Provide the [x, y] coordinate of the cell's center where the given text is located.  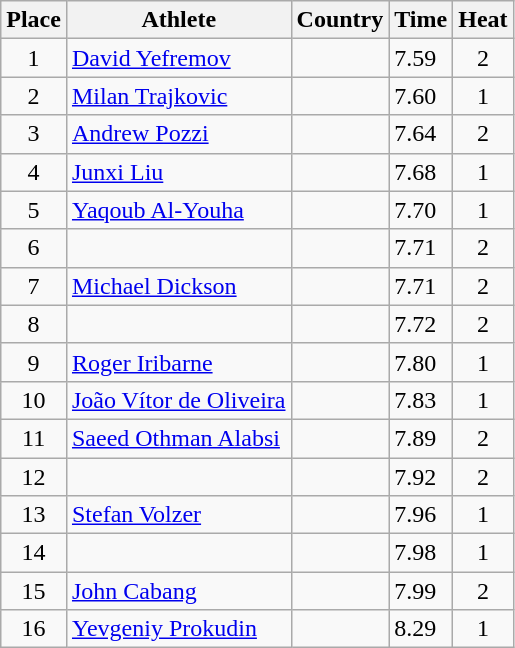
7.99 [421, 591]
7.80 [421, 362]
7.64 [421, 134]
7.83 [421, 400]
4 [34, 172]
16 [34, 629]
7.96 [421, 515]
Junxi Liu [178, 172]
11 [34, 438]
8 [34, 324]
David Yefremov [178, 58]
7.70 [421, 210]
Milan Trajkovic [178, 96]
14 [34, 553]
7.68 [421, 172]
13 [34, 515]
Yaqoub Al-Youha [178, 210]
9 [34, 362]
7.98 [421, 553]
7.60 [421, 96]
Saeed Othman Alabsi [178, 438]
12 [34, 477]
Andrew Pozzi [178, 134]
7.72 [421, 324]
3 [34, 134]
Athlete [178, 20]
15 [34, 591]
John Cabang [178, 591]
Heat [483, 20]
Time [421, 20]
7.89 [421, 438]
10 [34, 400]
6 [34, 248]
Place [34, 20]
Michael Dickson [178, 286]
João Vítor de Oliveira [178, 400]
Yevgeniy Prokudin [178, 629]
7.92 [421, 477]
8.29 [421, 629]
Stefan Volzer [178, 515]
Country [340, 20]
7.59 [421, 58]
5 [34, 210]
7 [34, 286]
Roger Iribarne [178, 362]
